Determine the [x, y] coordinate at the center of the cell enclosing the given text.  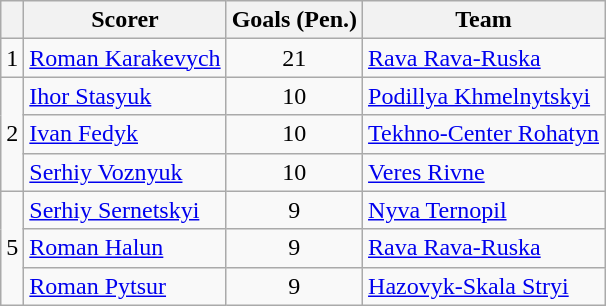
Scorer [125, 20]
5 [12, 248]
Goals (Pen.) [294, 20]
Tekhno-Center Rohatyn [484, 134]
Hazovyk-Skala Stryi [484, 286]
Roman Karakevych [125, 58]
Nyva Ternopil [484, 210]
Team [484, 20]
Ihor Stasyuk [125, 96]
Serhiy Sernetskyi [125, 210]
Roman Halun [125, 248]
Ivan Fedyk [125, 134]
Roman Pytsur [125, 286]
2 [12, 134]
21 [294, 58]
Serhiy Voznyuk [125, 172]
Veres Rivne [484, 172]
1 [12, 58]
Podillya Khmelnytskyi [484, 96]
